For the text-containing cell, return its midpoint in [X, Y] coordinate format. 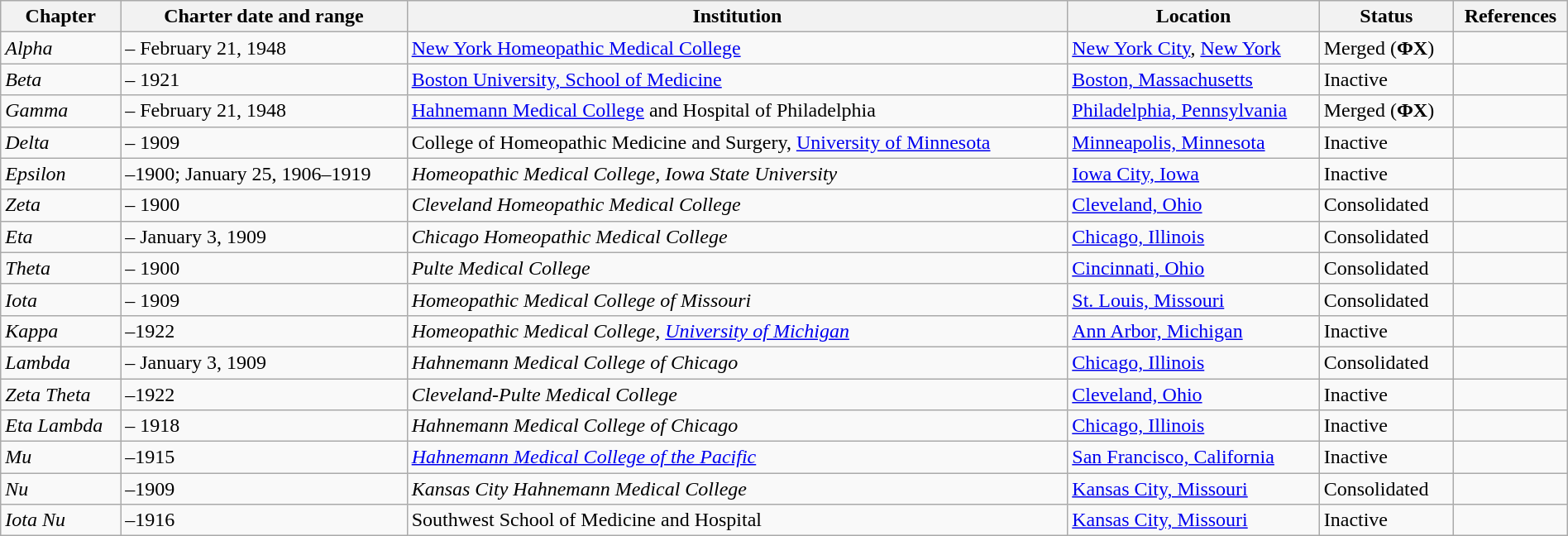
Boston, Massachusetts [1193, 79]
–1900; January 25, 1906–1919 [264, 174]
–1909 [264, 489]
Chapter [61, 17]
Iota [61, 299]
Iowa City, Iowa [1193, 174]
Eta [61, 237]
Cincinnati, Ohio [1193, 268]
Alpha [61, 48]
Southwest School of Medicine and Hospital [738, 520]
–1915 [264, 457]
Theta [61, 268]
Homeopathic Medical College of Missouri [738, 299]
Homeopathic Medical College, Iowa State University [738, 174]
Gamma [61, 111]
Location [1193, 17]
– 1921 [264, 79]
Iota Nu [61, 520]
Beta [61, 79]
Hahnemann Medical College and Hospital of Philadelphia [738, 111]
Cleveland-Pulte Medical College [738, 395]
College of Homeopathic Medicine and Surgery, University of Minnesota [738, 142]
Lambda [61, 362]
Zeta Theta [61, 395]
References [1511, 17]
Chicago Homeopathic Medical College [738, 237]
New York City, New York [1193, 48]
Homeopathic Medical College, University of Michigan [738, 331]
Kansas City Hahnemann Medical College [738, 489]
Status [1386, 17]
Charter date and range [264, 17]
Philadelphia, Pennsylvania [1193, 111]
Pulte Medical College [738, 268]
St. Louis, Missouri [1193, 299]
Hahnemann Medical College of the Pacific [738, 457]
–1916 [264, 520]
Nu [61, 489]
Eta Lambda [61, 426]
Ann Arbor, Michigan [1193, 331]
Minneapolis, Minnesota [1193, 142]
Kappa [61, 331]
– 1918 [264, 426]
San Francisco, California [1193, 457]
Mu [61, 457]
Delta [61, 142]
Epsilon [61, 174]
Cleveland Homeopathic Medical College [738, 205]
Boston University, School of Medicine [738, 79]
Zeta [61, 205]
Institution [738, 17]
New York Homeopathic Medical College [738, 48]
